Pinpoint the cell where the given text exists, returning its [x, y] midpoint coordinate. 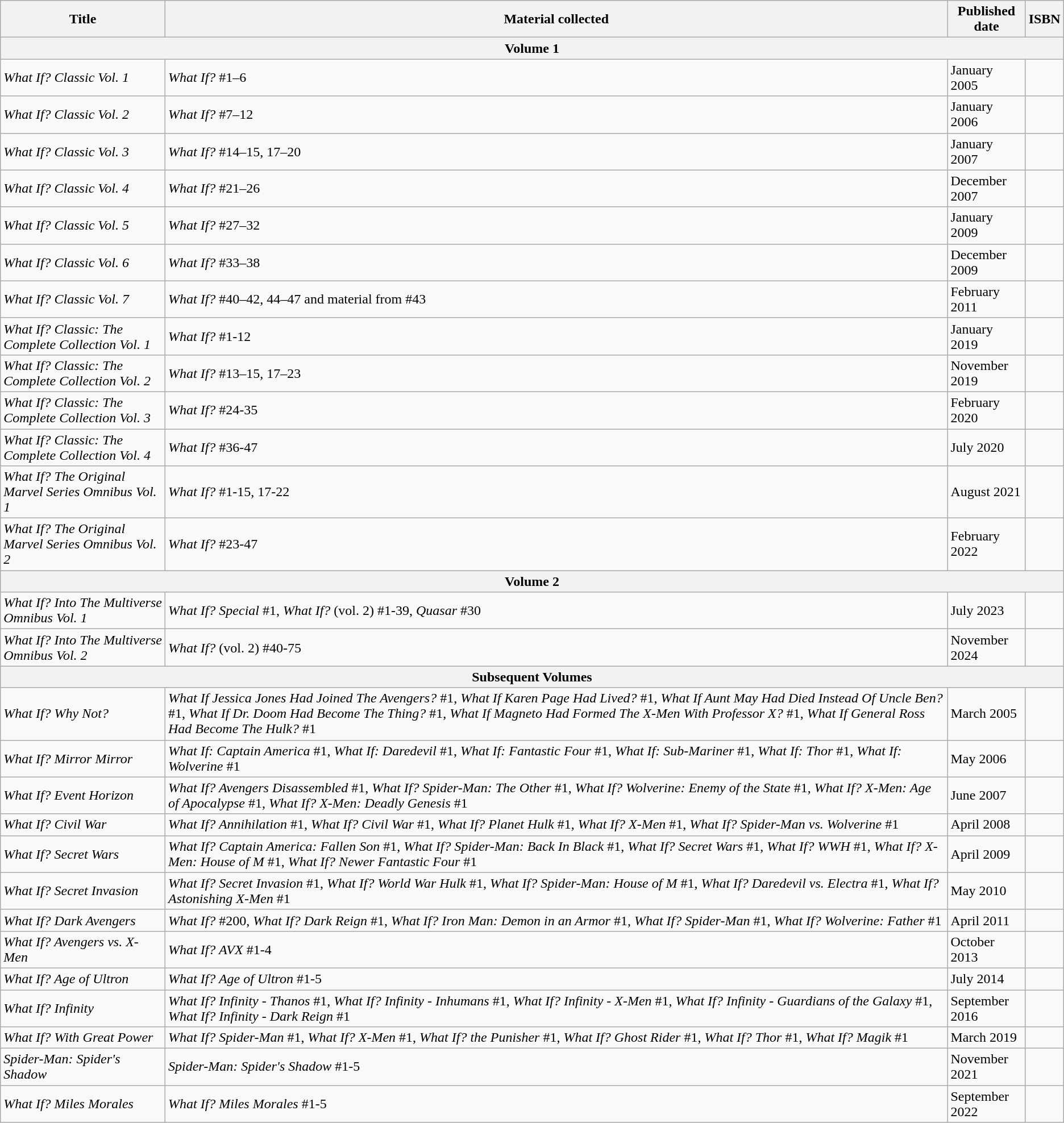
What If? #21–26 [556, 189]
What If? Why Not? [83, 714]
What If? Classic: The Complete Collection Vol. 2 [83, 373]
February 2022 [987, 544]
What If? Secret Invasion [83, 891]
What If? #1-15, 17-22 [556, 492]
March 2005 [987, 714]
October 2013 [987, 949]
December 2007 [987, 189]
What If? Classic: The Complete Collection Vol. 4 [83, 447]
What If? Event Horizon [83, 796]
November 2019 [987, 373]
February 2020 [987, 410]
Subsequent Volumes [532, 677]
What If? Classic Vol. 7 [83, 299]
What If? #33–38 [556, 263]
ISBN [1045, 19]
What If? Classic Vol. 6 [83, 263]
What If? Classic Vol. 3 [83, 151]
What If? (vol. 2) #40-75 [556, 648]
What If? Dark Avengers [83, 920]
What If? With Great Power [83, 1038]
Spider-Man: Spider's Shadow #1-5 [556, 1067]
What If? Classic Vol. 2 [83, 115]
What If: Captain America #1, What If: Daredevil #1, What If: Fantastic Four #1, What If: Sub-Mariner #1, What If: Thor #1, What If: Wolverine #1 [556, 758]
What If? Mirror Mirror [83, 758]
What If? Infinity [83, 1008]
What If? Classic Vol. 5 [83, 225]
April 2011 [987, 920]
March 2019 [987, 1038]
August 2021 [987, 492]
What If? #27–32 [556, 225]
What If? Miles Morales [83, 1104]
What If? Secret Wars [83, 854]
What If? #1-12 [556, 336]
What If? Spider-Man #1, What If? X-Men #1, What If? the Punisher #1, What If? Ghost Rider #1, What If? Thor #1, What If? Magik #1 [556, 1038]
January 2019 [987, 336]
What If? Classic Vol. 1 [83, 77]
Volume 1 [532, 48]
July 2014 [987, 979]
What If? Into The Multiverse Omnibus Vol. 1 [83, 610]
January 2007 [987, 151]
What If? #1–6 [556, 77]
What If? #7–12 [556, 115]
What If? Into The Multiverse Omnibus Vol. 2 [83, 648]
January 2006 [987, 115]
May 2006 [987, 758]
What If? Classic: The Complete Collection Vol. 3 [83, 410]
What If? #13–15, 17–23 [556, 373]
What If? Classic Vol. 4 [83, 189]
July 2020 [987, 447]
January 2009 [987, 225]
November 2021 [987, 1067]
Title [83, 19]
What If? #36-47 [556, 447]
Spider-Man: Spider's Shadow [83, 1067]
January 2005 [987, 77]
What If? Classic: The Complete Collection Vol. 1 [83, 336]
Volume 2 [532, 581]
What If? Age of Ultron #1-5 [556, 979]
May 2010 [987, 891]
What If? The Original Marvel Series Omnibus Vol. 2 [83, 544]
Material collected [556, 19]
What If? #24-35 [556, 410]
What If? Civil War [83, 825]
What If? Special #1, What If? (vol. 2) #1-39, Quasar #30 [556, 610]
September 2022 [987, 1104]
April 2008 [987, 825]
What If? #40–42, 44–47 and material from #43 [556, 299]
What If? Avengers vs. X-Men [83, 949]
What If? #200, What If? Dark Reign #1, What If? Iron Man: Demon in an Armor #1, What If? Spider-Man #1, What If? Wolverine: Father #1 [556, 920]
Published date [987, 19]
February 2011 [987, 299]
What If? Annihilation #1, What If? Civil War #1, What If? Planet Hulk #1, What If? X-Men #1, What If? Spider-Man vs. Wolverine #1 [556, 825]
What If? Miles Morales #1-5 [556, 1104]
November 2024 [987, 648]
April 2009 [987, 854]
What If? Age of Ultron [83, 979]
July 2023 [987, 610]
What If? The Original Marvel Series Omnibus Vol. 1 [83, 492]
What If? #23-47 [556, 544]
What If? AVX #1-4 [556, 949]
What If? #14–15, 17–20 [556, 151]
September 2016 [987, 1008]
December 2009 [987, 263]
June 2007 [987, 796]
